Output the [X, Y] coordinate of the center of the cell containing the given text.  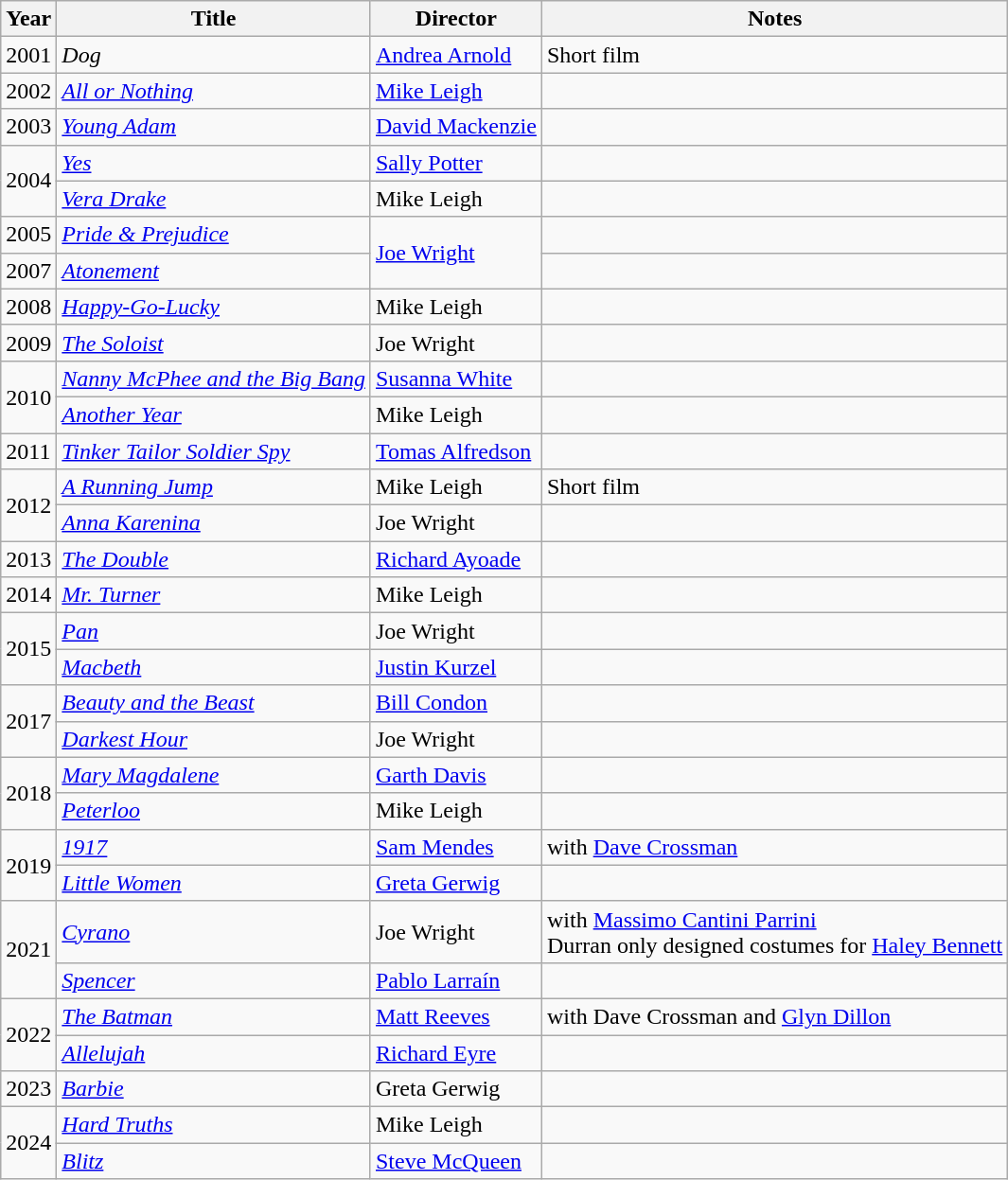
Director [456, 19]
with Massimo Cantini ParriniDurran only designed costumes for Haley Bennett [774, 931]
Bill Condon [456, 703]
Year [28, 19]
Another Year [214, 414]
Mary Magdalene [214, 775]
Pablo Larraín [456, 980]
Matt Reeves [456, 1016]
2009 [28, 343]
A Running Jump [214, 487]
Tinker Tailor Soldier Spy [214, 451]
Beauty and the Beast [214, 703]
2018 [28, 793]
Steve McQueen [456, 1161]
The Double [214, 559]
with Dave Crossman [774, 847]
Garth Davis [456, 775]
Barbie [214, 1089]
2008 [28, 307]
2014 [28, 595]
Sam Mendes [456, 847]
Pride & Prejudice [214, 235]
2022 [28, 1034]
Mr. Turner [214, 595]
Peterloo [214, 811]
2013 [28, 559]
Blitz [214, 1161]
Happy-Go-Lucky [214, 307]
Darkest Hour [214, 739]
Justin Kurzel [456, 667]
with Dave Crossman and Glyn Dillon [774, 1016]
2004 [28, 181]
Tomas Alfredson [456, 451]
Vera Drake [214, 199]
Allelujah [214, 1053]
Macbeth [214, 667]
2021 [28, 950]
Susanna White [456, 379]
2002 [28, 91]
2001 [28, 55]
Notes [774, 19]
Young Adam [214, 127]
Spencer [214, 980]
Atonement [214, 271]
2015 [28, 649]
Andrea Arnold [456, 55]
Sally Potter [456, 163]
Cyrano [214, 931]
2005 [28, 235]
2023 [28, 1089]
Richard Eyre [456, 1053]
2011 [28, 451]
2024 [28, 1143]
Nanny McPhee and the Big Bang [214, 379]
The Soloist [214, 343]
2007 [28, 271]
All or Nothing [214, 91]
Little Women [214, 883]
2010 [28, 396]
David Mackenzie [456, 127]
The Batman [214, 1016]
Richard Ayoade [456, 559]
2012 [28, 505]
Hard Truths [214, 1125]
Dog [214, 55]
2019 [28, 865]
2003 [28, 127]
Anna Karenina [214, 523]
2017 [28, 721]
Title [214, 19]
Yes [214, 163]
1917 [214, 847]
Pan [214, 631]
